Determine the (X, Y) coordinate at the center of the cell enclosing the given text.  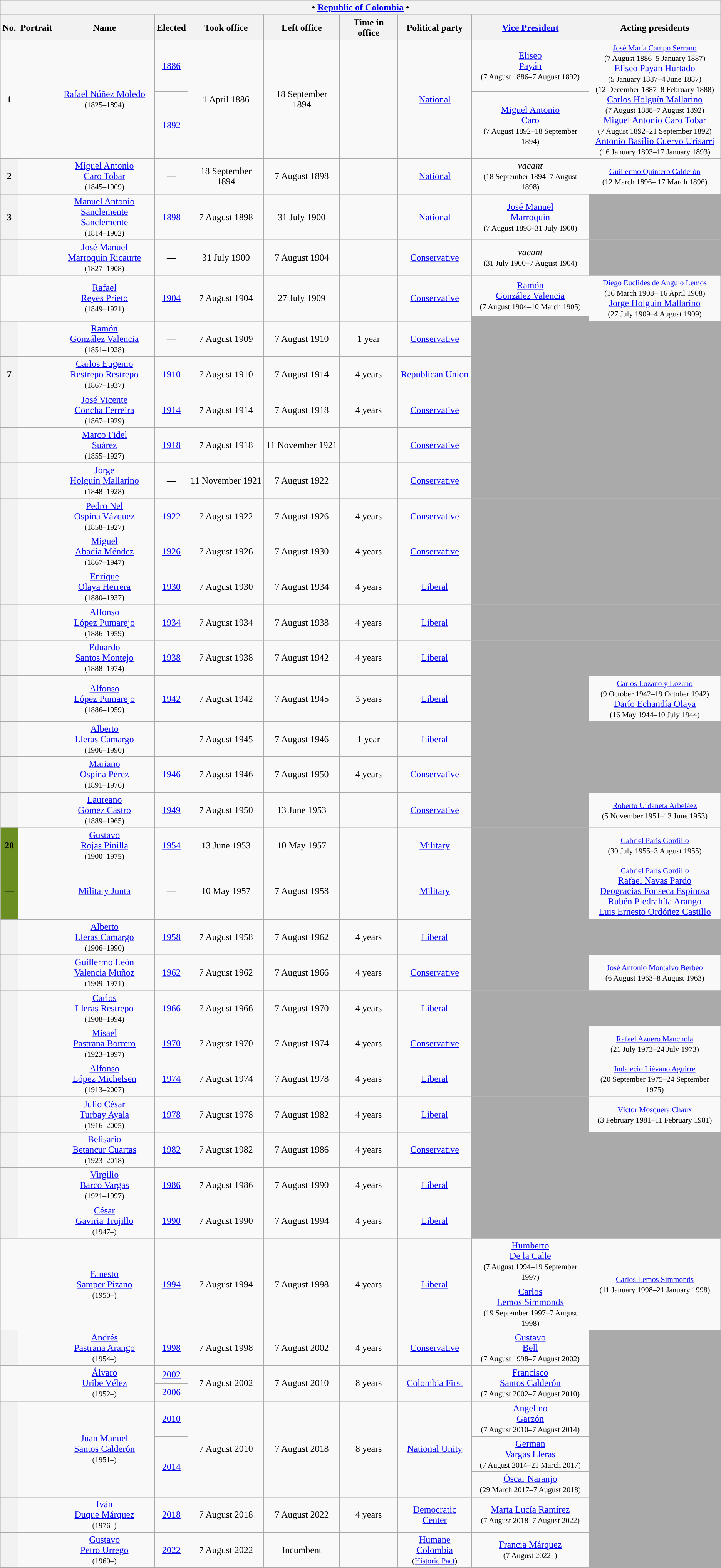
MisaelPastrana Borrero(1923–1997) (105, 1043)
1970 (171, 1043)
RamónGonzález Valencia(7 August 1904–10 March 1905) (530, 296)
1922 (171, 516)
No. (9, 28)
Carlos Lozano y Lozano(9 October 1942–19 October 1942)Darío Echandía Olaya(16 May 1944–10 July 1944) (655, 698)
Óscar Naranjo(29 March 2017–7 August 2018) (530, 1484)
Guillermo Quintero Calderón(12 March 1896– 17 March 1896) (655, 176)
1966 (171, 1008)
1974 (171, 1079)
1910 (171, 374)
Rafael Azuero Manchola(21 July 1973–24 July 1973) (655, 1043)
Roberto Urdaneta Arbeláez(5 November 1951–13 June 1953) (655, 810)
1918 (171, 445)
EliseoPayán(7 August 1886–7 August 1892) (530, 66)
JorgeHolguín Mallarino(1848–1928) (105, 480)
1949 (171, 810)
27 July 1909 (302, 298)
2002 (171, 1374)
Elected (171, 28)
1990 (171, 1221)
1998 (171, 1348)
• Republic of Colombia • (360, 8)
1978 (171, 1114)
José VicenteConcha Ferreira(1867–1929) (105, 410)
1986 (171, 1185)
2006 (171, 1392)
Political party (434, 28)
Marco FidelSuárez(1855–1927) (105, 445)
Indalecio Liévano Aguirre(20 September 1975–24 September 1975) (655, 1079)
1958 (171, 937)
1938 (171, 658)
HumbertoDe la Calle(7 August 1994–19 September 1997) (530, 1261)
AndrésPastrana Arango(1954–) (105, 1348)
2010 (171, 1419)
MarianoOspina Pérez(1891–1976) (105, 775)
7 August 1909 (226, 339)
ÁlvaroUribe Vélez(1952–) (105, 1383)
MiguelAbadía Méndez(1867–1947) (105, 552)
CarlosLleras Restrepo(1908–1994) (105, 1008)
GustavoPetro Urrego(1960–) (105, 1550)
Rafael Núñez Moledo(1825–1894) (105, 99)
vacant(31 July 1900–7 August 1904) (530, 258)
GustavoRojas Pinilla(1900–1975) (105, 845)
1994 (171, 1284)
Humane Colombia(Historic Pact) (434, 1550)
1 April 1886 (226, 99)
AngelinoGarzón(7 August 2010–7 August 2014) (530, 1419)
1 (9, 99)
1898 (171, 217)
Marta Lucía Ramírez(7 August 2018–7 August 2022) (530, 1514)
CésarGaviria Trujillo(1947–) (105, 1221)
2022 (171, 1550)
Gabriel París Gordillo(30 July 1955–3 August 1955) (655, 845)
VirgilioBarco Vargas(1921–1997) (105, 1185)
Gabriel París GordilloRafael Navas PardoDeogracias Fonseca EspinosaRubén Piedrahíta ArangoLuis Ernesto Ordóñez Castillo (655, 891)
Pedro NelOspina Vázquez(1858–1927) (105, 516)
Acting presidents (655, 28)
Guillermo LeónValencia Muñoz(1909–1971) (105, 972)
1904 (171, 298)
2014 (171, 1467)
20 (9, 845)
AlfonsoLópez Michelsen(1913–2007) (105, 1079)
National Unity (434, 1449)
Vice President (530, 28)
1942 (171, 698)
Colombia First (434, 1383)
1982 (171, 1150)
GustavoBell(7 August 1998–7 August 2002) (530, 1348)
1962 (171, 972)
Military Junta (105, 891)
Miguel AntonioCaro Tobar(1845–1909) (105, 176)
Carlos EugenioRestrepo Restrepo(1867–1937) (105, 374)
IvánDuque Márquez(1976–) (105, 1514)
vacant(18 September 1894–7 August 1898) (530, 176)
RafaelReyes Prieto(1849–1921) (105, 298)
Miguel AntonioCaro(7 August 1892–18 September 1894) (530, 125)
1954 (171, 845)
BelisarioBetancur Cuartas(1923–2018) (105, 1150)
1946 (171, 775)
1892 (171, 125)
CarlosLemos Simmonds(19 September 1997–7 August 1998) (530, 1307)
José Antonio Montalvo Berbeo(6 August 1963–8 August 1963) (655, 972)
3 years (369, 698)
FranciscoSantos Calderón(7 August 2002–7 August 2010) (530, 1383)
1934 (171, 623)
EnriqueOlaya Herrera(1880–1937) (105, 587)
José ManuelMarroquín(7 August 1898–31 July 1900) (530, 217)
7 (9, 374)
Time in office (369, 28)
Carlos Lemos Simmonds(11 January 1998–21 January 1998) (655, 1284)
Víctor Mosquera Chaux(3 February 1981–11 February 1981) (655, 1114)
LaureanoGómez Castro(1889–1965) (105, 810)
Incumbent (302, 1550)
1886 (171, 66)
ErnestoSamper Pizano(1950–) (105, 1284)
1926 (171, 552)
Diego Euclides de Angulo Lemos(16 March 1908– 16 April 1908)Jorge Holguín Mallarino(27 July 1909–4 August 1909) (655, 298)
Republican Union (434, 374)
3 (9, 217)
1914 (171, 410)
2 (9, 176)
2018 (171, 1514)
José ManuelMarroquín Ricaurte(1827–1908) (105, 258)
1930 (171, 587)
RamónGonzález Valencia(1851–1928) (105, 339)
GermanVargas Lleras(7 August 2014–21 March 2017) (530, 1454)
Julio CésarTurbay Ayala(1916–2005) (105, 1114)
Name (105, 28)
Left office (302, 28)
EduardoSantos Montejo(1888–1974) (105, 658)
Manuel AntonioSanclemente Sanclemente(1814–1902) (105, 217)
Francia Márquez(7 August 2022–) (530, 1550)
Took office (226, 28)
Juan ManuelSantos Calderón(1951–) (105, 1449)
Democratic Center (434, 1514)
Portrait (36, 28)
